Identify which cell holds the provided text, then report its [X, Y] central coordinate. 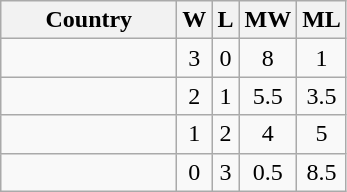
MW [268, 20]
0.5 [268, 172]
ML [322, 20]
W [194, 20]
L [226, 20]
5.5 [268, 96]
8.5 [322, 172]
5 [322, 134]
4 [268, 134]
Country [89, 20]
8 [268, 58]
3.5 [322, 96]
